Provide the (X, Y) coordinate of the cell's center where the given text is located.  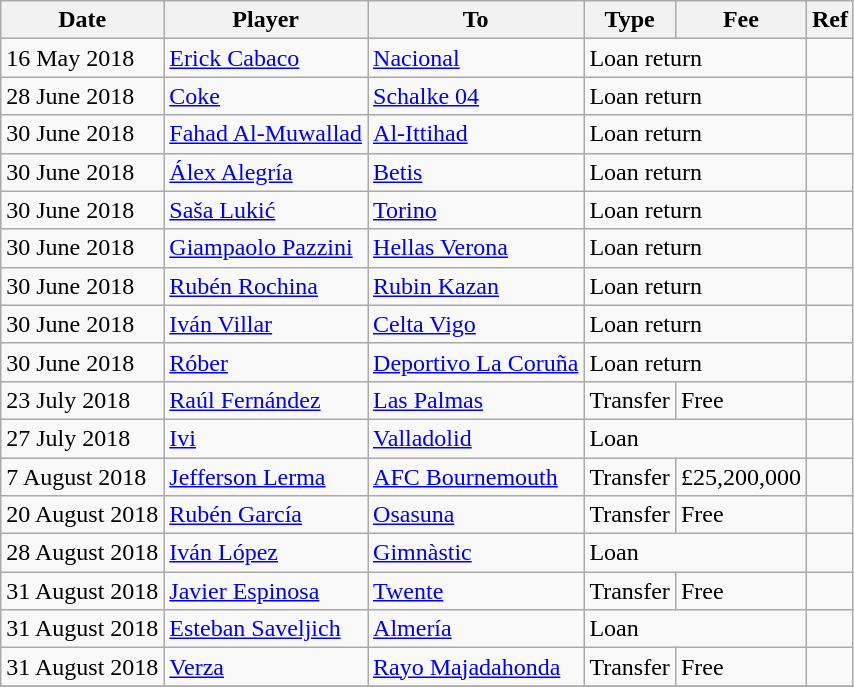
Player (266, 20)
Álex Alegría (266, 172)
Date (82, 20)
Róber (266, 362)
To (476, 20)
Type (630, 20)
Jefferson Lerma (266, 477)
Javier Espinosa (266, 591)
Iván López (266, 553)
Hellas Verona (476, 248)
Gimnàstic (476, 553)
23 July 2018 (82, 400)
Torino (476, 210)
Valladolid (476, 438)
£25,200,000 (740, 477)
Erick Cabaco (266, 58)
Nacional (476, 58)
Osasuna (476, 515)
Saša Lukić (266, 210)
Verza (266, 667)
Rubin Kazan (476, 286)
Iván Villar (266, 324)
Rubén García (266, 515)
Fahad Al-Muwallad (266, 134)
Fee (740, 20)
Esteban Saveljich (266, 629)
Ivi (266, 438)
Celta Vigo (476, 324)
20 August 2018 (82, 515)
Twente (476, 591)
Al-Ittihad (476, 134)
Betis (476, 172)
7 August 2018 (82, 477)
AFC Bournemouth (476, 477)
28 August 2018 (82, 553)
28 June 2018 (82, 96)
Coke (266, 96)
Raúl Fernández (266, 400)
16 May 2018 (82, 58)
Las Palmas (476, 400)
Deportivo La Coruña (476, 362)
Giampaolo Pazzini (266, 248)
27 July 2018 (82, 438)
Rayo Majadahonda (476, 667)
Rubén Rochina (266, 286)
Schalke 04 (476, 96)
Ref (830, 20)
Almería (476, 629)
